Locate the cell with the specified text and output its [x, y] center coordinate. 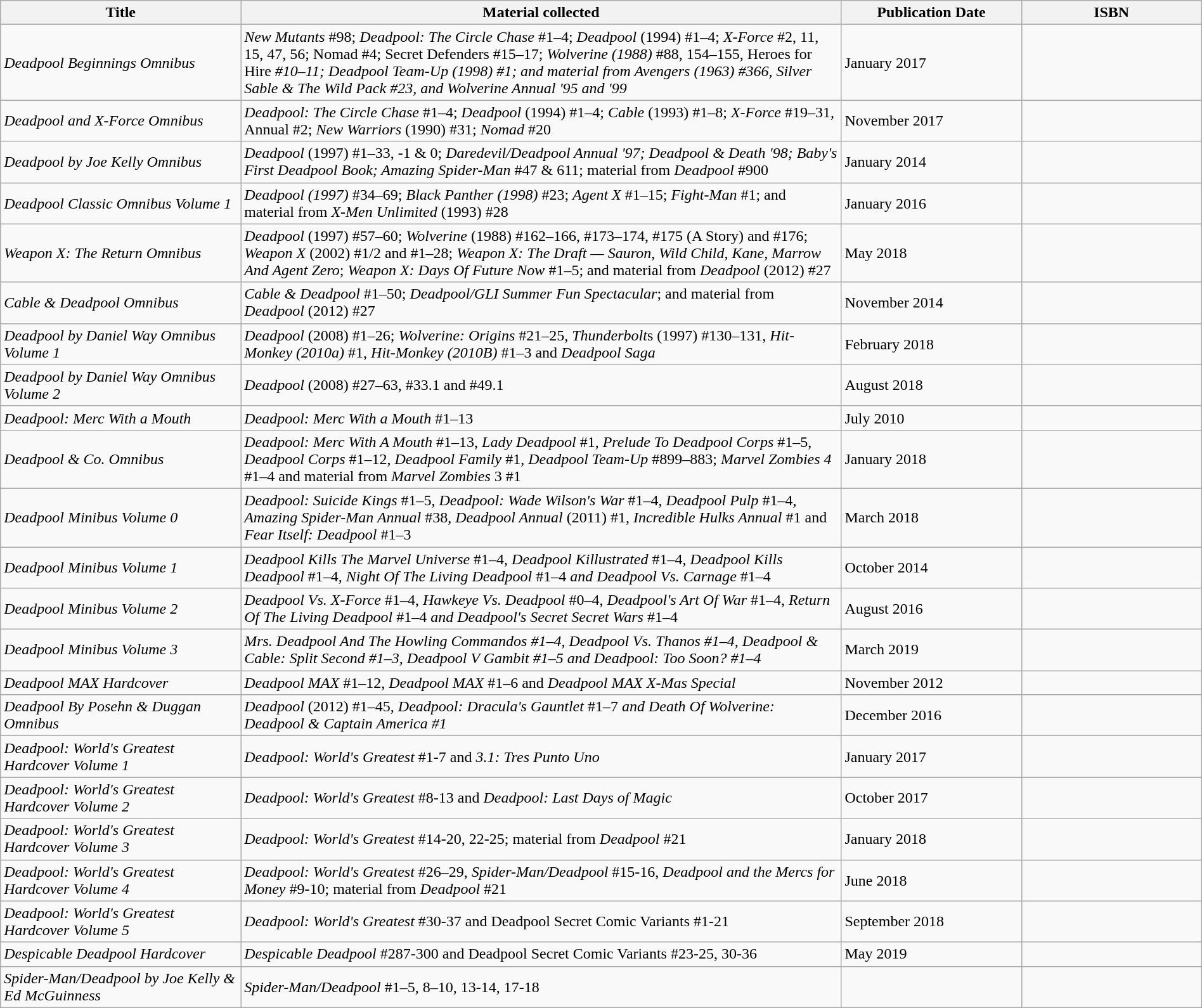
November 2017 [931, 120]
October 2017 [931, 798]
Deadpool: World's Greatest Hardcover Volume 5 [120, 922]
Deadpool: Merc With a Mouth #1–13 [541, 418]
Material collected [541, 13]
Deadpool: World's Greatest Hardcover Volume 3 [120, 839]
Deadpool (1997) #34–69; Black Panther (1998) #23; Agent X #1–15; Fight-Man #1; and material from X-Men Unlimited (1993) #28 [541, 203]
March 2018 [931, 517]
January 2014 [931, 162]
Deadpool (2008) #27–63, #33.1 and #49.1 [541, 385]
October 2014 [931, 567]
Cable & Deadpool #1–50; Deadpool/GLI Summer Fun Spectacular; and material from Deadpool (2012) #27 [541, 303]
Deadpool: World's Greatest #26–29, Spider-Man/Deadpool #15-16, Deadpool and the Mercs for Money #9-10; material from Deadpool #21 [541, 880]
Deadpool Classic Omnibus Volume 1 [120, 203]
June 2018 [931, 880]
Deadpool: The Circle Chase #1–4; Deadpool (1994) #1–4; Cable (1993) #1–8; X-Force #19–31, Annual #2; New Warriors (1990) #31; Nomad #20 [541, 120]
ISBN [1111, 13]
Deadpool: World's Greatest #30-37 and Deadpool Secret Comic Variants #1-21 [541, 922]
Spider-Man/Deadpool #1–5, 8–10, 13-14, 17-18 [541, 986]
Deadpool (2008) #1–26; Wolverine: Origins #21–25, Thunderbolts (1997) #130–131, Hit-Monkey (2010a) #1, Hit-Monkey (2010B) #1–3 and Deadpool Saga [541, 344]
Deadpool by Daniel Way Omnibus Volume 2 [120, 385]
Deadpool Minibus Volume 3 [120, 650]
Despicable Deadpool #287-300 and Deadpool Secret Comic Variants #23-25, 30-36 [541, 954]
Despicable Deadpool Hardcover [120, 954]
November 2014 [931, 303]
Cable & Deadpool Omnibus [120, 303]
August 2018 [931, 385]
Deadpool Minibus Volume 0 [120, 517]
May 2018 [931, 253]
Deadpool by Daniel Way Omnibus Volume 1 [120, 344]
Deadpool: Merc With a Mouth [120, 418]
Spider-Man/Deadpool by Joe Kelly & Ed McGuinness [120, 986]
Deadpool by Joe Kelly Omnibus [120, 162]
Deadpool By Posehn & Duggan Omnibus [120, 715]
Deadpool & Co. Omnibus [120, 459]
March 2019 [931, 650]
August 2016 [931, 609]
Weapon X: The Return Omnibus [120, 253]
Title [120, 13]
Deadpool MAX Hardcover [120, 683]
Deadpool: World's Greatest Hardcover Volume 2 [120, 798]
Deadpool: World's Greatest Hardcover Volume 1 [120, 757]
May 2019 [931, 954]
Deadpool: World's Greatest Hardcover Volume 4 [120, 880]
Deadpool: World's Greatest #8-13 and Deadpool: Last Days of Magic [541, 798]
Deadpool: World's Greatest #14-20, 22-25; material from Deadpool #21 [541, 839]
Deadpool MAX #1–12, Deadpool MAX #1–6 and Deadpool MAX X-Mas Special [541, 683]
Deadpool Minibus Volume 2 [120, 609]
Publication Date [931, 13]
December 2016 [931, 715]
July 2010 [931, 418]
Deadpool Minibus Volume 1 [120, 567]
November 2012 [931, 683]
January 2016 [931, 203]
Deadpool (2012) #1–45, Deadpool: Dracula's Gauntlet #1–7 and Death Of Wolverine: Deadpool & Captain America #1 [541, 715]
Deadpool and X-Force Omnibus [120, 120]
Deadpool: World's Greatest #1-7 and 3.1: Tres Punto Uno [541, 757]
February 2018 [931, 344]
Deadpool Beginnings Omnibus [120, 62]
September 2018 [931, 922]
